Find where the given text appears and provide that cell's center as (x, y) coordinate. 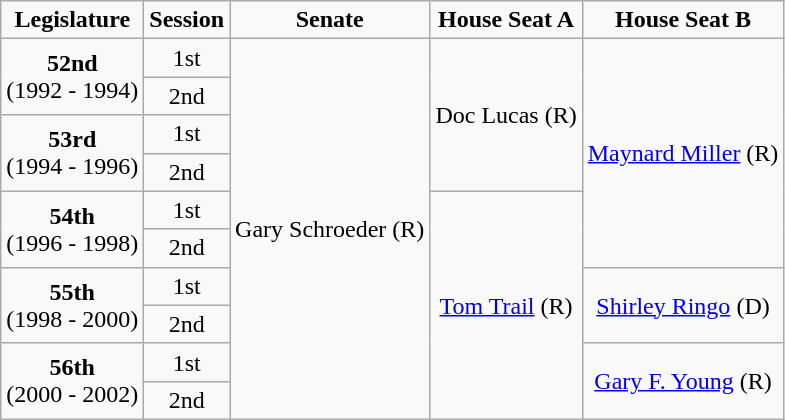
Shirley Ringo (D) (683, 305)
Doc Lucas (R) (506, 115)
53rd (1994 - 1996) (72, 153)
House Seat A (506, 20)
Senate (330, 20)
55th (1998 - 2000) (72, 305)
54th (1996 - 1998) (72, 229)
House Seat B (683, 20)
Session (187, 20)
Maynard Miller (R) (683, 153)
52nd (1992 - 1994) (72, 77)
Gary F. Young (R) (683, 381)
Gary Schroeder (R) (330, 230)
Legislature (72, 20)
56th (2000 - 2002) (72, 381)
Tom Trail (R) (506, 305)
